Extract the [x, y] coordinate from the center of the cell holding the provided text.  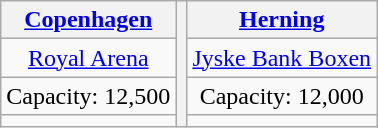
Herning [282, 20]
Royal Arena [88, 58]
Capacity: 12,500 [88, 96]
Jyske Bank Boxen [282, 58]
Capacity: 12,000 [282, 96]
Copenhagen [88, 20]
